From the cell containing the given text, extract its center point as (x, y) coordinate. 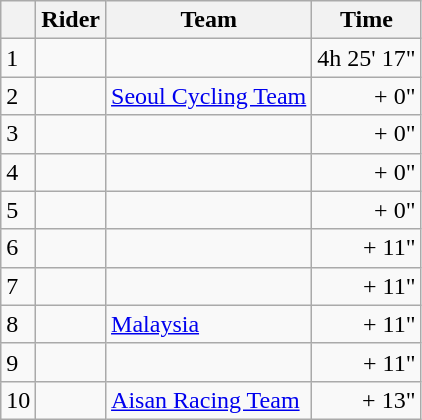
7 (18, 286)
4 (18, 172)
10 (18, 400)
8 (18, 324)
9 (18, 362)
Time (366, 20)
Team (209, 20)
Malaysia (209, 324)
Rider (71, 20)
2 (18, 96)
Seoul Cycling Team (209, 96)
+ 13" (366, 400)
5 (18, 210)
6 (18, 248)
1 (18, 58)
3 (18, 134)
Aisan Racing Team (209, 400)
4h 25' 17" (366, 58)
